Detect which cell encompasses the target text, then output its (x, y) center coordinate. 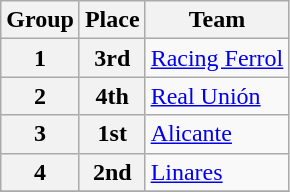
Linares (217, 172)
3 (40, 134)
2nd (112, 172)
1 (40, 58)
Team (217, 20)
Alicante (217, 134)
4 (40, 172)
3rd (112, 58)
Group (40, 20)
2 (40, 96)
1st (112, 134)
Real Unión (217, 96)
4th (112, 96)
Place (112, 20)
Racing Ferrol (217, 58)
